Find where the given text appears and provide that cell's center as (x, y) coordinate. 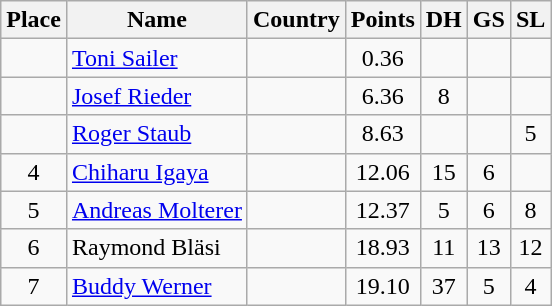
13 (488, 248)
15 (444, 172)
Name (156, 20)
18.93 (382, 248)
Country (296, 20)
DH (444, 20)
8.63 (382, 134)
6.36 (382, 96)
SL (530, 20)
19.10 (382, 286)
Points (382, 20)
Andreas Molterer (156, 210)
Place (34, 20)
Toni Sailer (156, 58)
Raymond Bläsi (156, 248)
12.37 (382, 210)
12 (530, 248)
Chiharu Igaya (156, 172)
0.36 (382, 58)
37 (444, 286)
Josef Rieder (156, 96)
GS (488, 20)
Buddy Werner (156, 286)
11 (444, 248)
Roger Staub (156, 134)
7 (34, 286)
12.06 (382, 172)
